Provide the (x, y) coordinate of the cell's center where the given text is located.  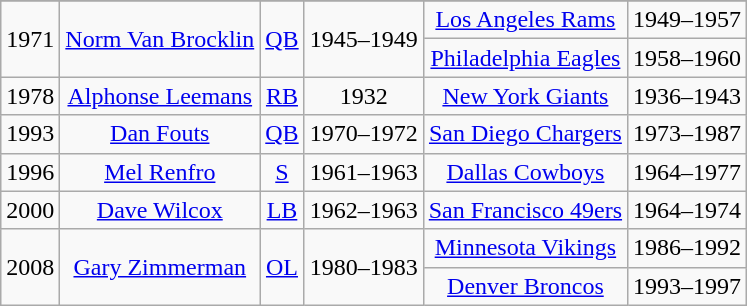
Dan Fouts (160, 134)
San Diego Chargers (525, 134)
1945–1949 (364, 39)
1970–1972 (364, 134)
1978 (30, 96)
Dallas Cowboys (525, 172)
1962–1963 (364, 210)
1996 (30, 172)
Los Angeles Rams (525, 20)
1958–1960 (688, 58)
New York Giants (525, 96)
1961–1963 (364, 172)
1971 (30, 39)
1980–1983 (364, 267)
2000 (30, 210)
1932 (364, 96)
1993–1997 (688, 286)
RB (282, 96)
1993 (30, 134)
OL (282, 267)
S (282, 172)
1964–1974 (688, 210)
Alphonse Leemans (160, 96)
Philadelphia Eagles (525, 58)
1973–1987 (688, 134)
Minnesota Vikings (525, 248)
Dave Wilcox (160, 210)
1986–1992 (688, 248)
1936–1943 (688, 96)
1964–1977 (688, 172)
Denver Broncos (525, 286)
San Francisco 49ers (525, 210)
1949–1957 (688, 20)
LB (282, 210)
Gary Zimmerman (160, 267)
2008 (30, 267)
Mel Renfro (160, 172)
Norm Van Brocklin (160, 39)
